Locate the cell with the specified text and output its (x, y) center coordinate. 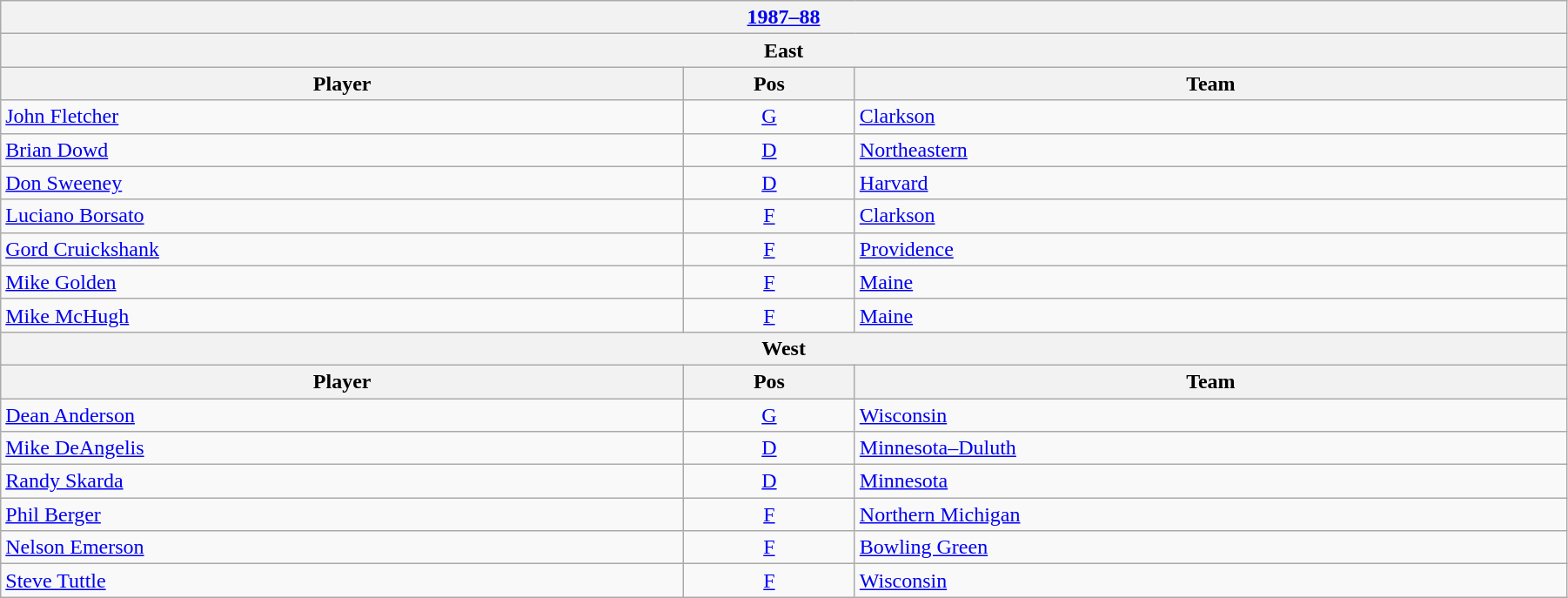
Mike McHugh (343, 315)
Minnesota (1210, 481)
John Fletcher (343, 117)
Northeastern (1210, 150)
Mike DeAngelis (343, 448)
Harvard (1210, 183)
Northern Michigan (1210, 514)
Dean Anderson (343, 415)
Mike Golden (343, 282)
Steve Tuttle (343, 581)
East (784, 50)
Providence (1210, 249)
Brian Dowd (343, 150)
Minnesota–Duluth (1210, 448)
1987–88 (784, 17)
Bowling Green (1210, 548)
West (784, 348)
Luciano Borsato (343, 216)
Randy Skarda (343, 481)
Don Sweeney (343, 183)
Phil Berger (343, 514)
Nelson Emerson (343, 548)
Gord Cruickshank (343, 249)
